Pinpoint the cell where the given text exists, returning its (x, y) midpoint coordinate. 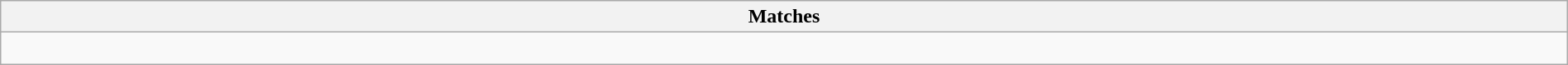
Matches (784, 17)
